Output the (X, Y) coordinate of the center of the cell containing the given text.  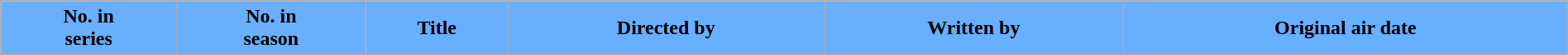
Directed by (666, 28)
Written by (973, 28)
Title (437, 28)
No. inseason (271, 28)
Original air date (1345, 28)
No. inseries (89, 28)
